Find where the given text appears and provide that cell's center as (X, Y) coordinate. 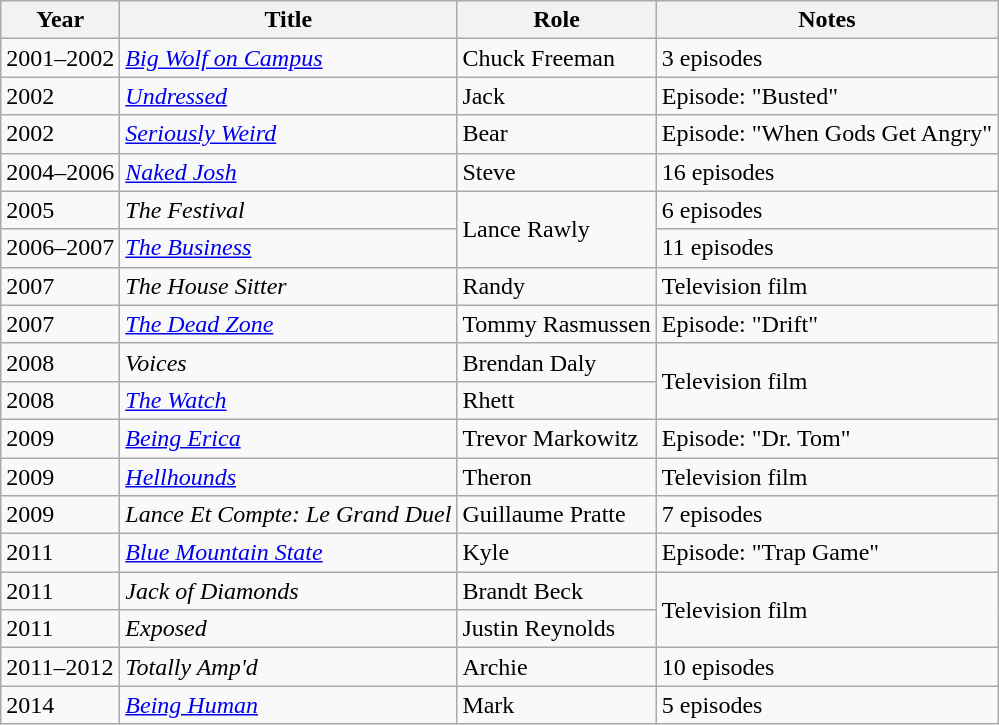
Seriously Weird (288, 134)
Justin Reynolds (556, 629)
Year (60, 20)
Trevor Markowitz (556, 438)
Theron (556, 477)
6 episodes (826, 210)
Jack of Diamonds (288, 591)
The Dead Zone (288, 324)
11 episodes (826, 248)
Mark (556, 705)
Role (556, 20)
5 episodes (826, 705)
The Business (288, 248)
Rhett (556, 400)
2001–2002 (60, 58)
Steve (556, 172)
2011–2012 (60, 667)
3 episodes (826, 58)
Jack (556, 96)
Lance Et Compte: Le Grand Duel (288, 515)
Episode: "Dr. Tom" (826, 438)
Tommy Rasmussen (556, 324)
Hellhounds (288, 477)
Brendan Daly (556, 362)
Archie (556, 667)
The Watch (288, 400)
Episode: "Busted" (826, 96)
Totally Amp'd (288, 667)
10 episodes (826, 667)
2006–2007 (60, 248)
Blue Mountain State (288, 553)
Being Human (288, 705)
Lance Rawly (556, 229)
2005 (60, 210)
Episode: "Trap Game" (826, 553)
Being Erica (288, 438)
Big Wolf on Campus (288, 58)
Voices (288, 362)
Episode: "Drift" (826, 324)
Undressed (288, 96)
16 episodes (826, 172)
Brandt Beck (556, 591)
The Festival (288, 210)
Bear (556, 134)
Naked Josh (288, 172)
Chuck Freeman (556, 58)
2014 (60, 705)
Randy (556, 286)
Kyle (556, 553)
7 episodes (826, 515)
Title (288, 20)
Exposed (288, 629)
Notes (826, 20)
2004–2006 (60, 172)
Guillaume Pratte (556, 515)
The House Sitter (288, 286)
Episode: "When Gods Get Angry" (826, 134)
